Detect which cell encompasses the target text, then output its [x, y] center coordinate. 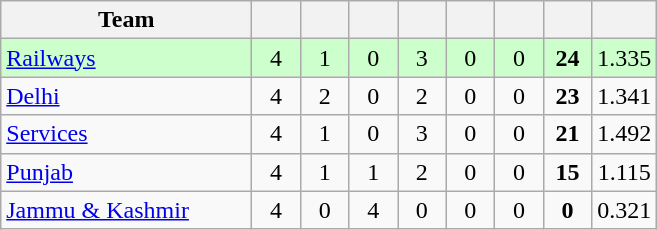
23 [568, 96]
Services [126, 134]
1.492 [624, 134]
Jammu & Kashmir [126, 210]
Delhi [126, 96]
1.341 [624, 96]
Team [126, 20]
15 [568, 172]
1.115 [624, 172]
1.335 [624, 58]
21 [568, 134]
24 [568, 58]
Punjab [126, 172]
Railways [126, 58]
0.321 [624, 210]
